Determine the [x, y] coordinate at the center of the cell enclosing the given text.  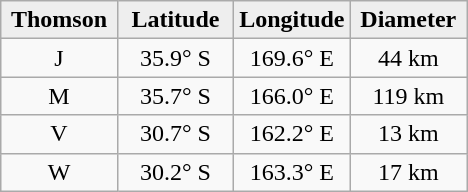
17 km [408, 172]
169.6° E [292, 58]
Latitude [175, 20]
M [59, 96]
Diameter [408, 20]
W [59, 172]
44 km [408, 58]
35.9° S [175, 58]
Thomson [59, 20]
30.2° S [175, 172]
Longitude [292, 20]
119 km [408, 96]
35.7° S [175, 96]
30.7° S [175, 134]
13 km [408, 134]
V [59, 134]
166.0° E [292, 96]
J [59, 58]
162.2° E [292, 134]
163.3° E [292, 172]
